Search for the cell housing the specified text and yield its (x, y) center coordinate. 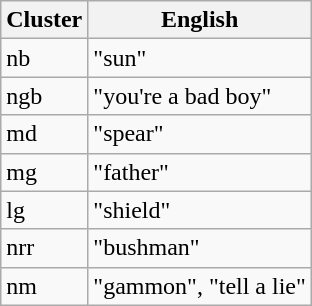
md (44, 134)
mg (44, 172)
"bushman" (200, 248)
nrr (44, 248)
"gammon", "tell a lie" (200, 286)
English (200, 20)
"you're a bad boy" (200, 96)
"spear" (200, 134)
Cluster (44, 20)
nm (44, 286)
"shield" (200, 210)
lg (44, 210)
"father" (200, 172)
"sun" (200, 58)
nb (44, 58)
ngb (44, 96)
